Identify which cell holds the provided text, then report its [x, y] central coordinate. 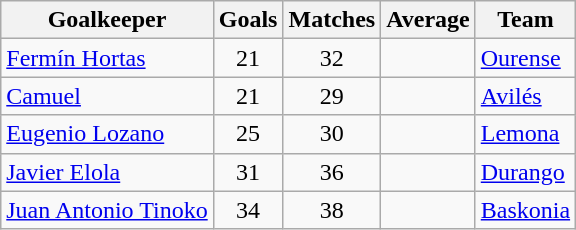
Lemona [525, 134]
Ourense [525, 58]
Goals [248, 20]
34 [248, 210]
Matches [332, 20]
Avilés [525, 96]
32 [332, 58]
Goalkeeper [107, 20]
Javier Elola [107, 172]
Fermín Hortas [107, 58]
Eugenio Lozano [107, 134]
29 [332, 96]
Camuel [107, 96]
Baskonia [525, 210]
Average [428, 20]
30 [332, 134]
Juan Antonio Tinoko [107, 210]
38 [332, 210]
25 [248, 134]
Team [525, 20]
Durango [525, 172]
31 [248, 172]
36 [332, 172]
